From the cell containing the given text, extract its center point as [x, y] coordinate. 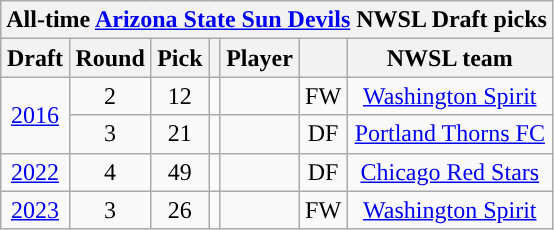
Pick [180, 58]
4 [110, 172]
2022 [35, 172]
49 [180, 172]
Player [260, 58]
Round [110, 58]
Portland Thorns FC [450, 134]
2 [110, 96]
26 [180, 210]
21 [180, 134]
2023 [35, 210]
2016 [35, 115]
Draft [35, 58]
NWSL team [450, 58]
12 [180, 96]
All-time Arizona State Sun Devils NWSL Draft picks [277, 20]
Chicago Red Stars [450, 172]
